Provide the (x, y) coordinate of the cell's center where the given text is located.  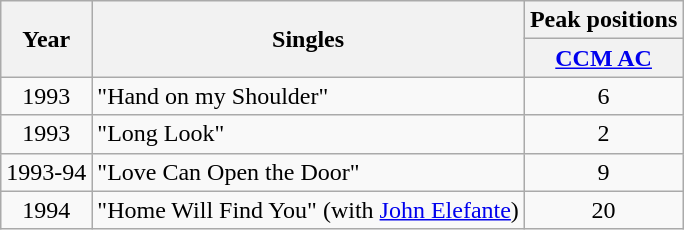
9 (603, 172)
20 (603, 210)
Singles (308, 39)
6 (603, 96)
Year (46, 39)
2 (603, 134)
1993-94 (46, 172)
Peak positions (603, 20)
CCM AC (603, 58)
"Home Will Find You" (with John Elefante) (308, 210)
"Hand on my Shoulder" (308, 96)
"Love Can Open the Door" (308, 172)
"Long Look" (308, 134)
1994 (46, 210)
